Search for the cell housing the specified text and yield its (X, Y) center coordinate. 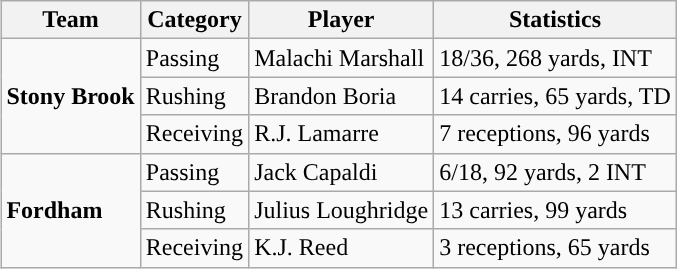
7 receptions, 96 yards (556, 134)
3 receptions, 65 yards (556, 248)
Fordham (70, 210)
K.J. Reed (342, 248)
Team (70, 20)
6/18, 92 yards, 2 INT (556, 172)
Player (342, 20)
Jack Capaldi (342, 172)
Brandon Boria (342, 96)
Malachi Marshall (342, 58)
Julius Loughridge (342, 210)
13 carries, 99 yards (556, 210)
18/36, 268 yards, INT (556, 58)
Category (194, 20)
14 carries, 65 yards, TD (556, 96)
Stony Brook (70, 96)
Statistics (556, 20)
R.J. Lamarre (342, 134)
